Pinpoint the cell where the given text exists, returning its (X, Y) midpoint coordinate. 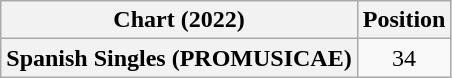
Chart (2022) (179, 20)
Spanish Singles (PROMUSICAE) (179, 58)
34 (404, 58)
Position (404, 20)
